Identify which cell holds the provided text, then report its [x, y] central coordinate. 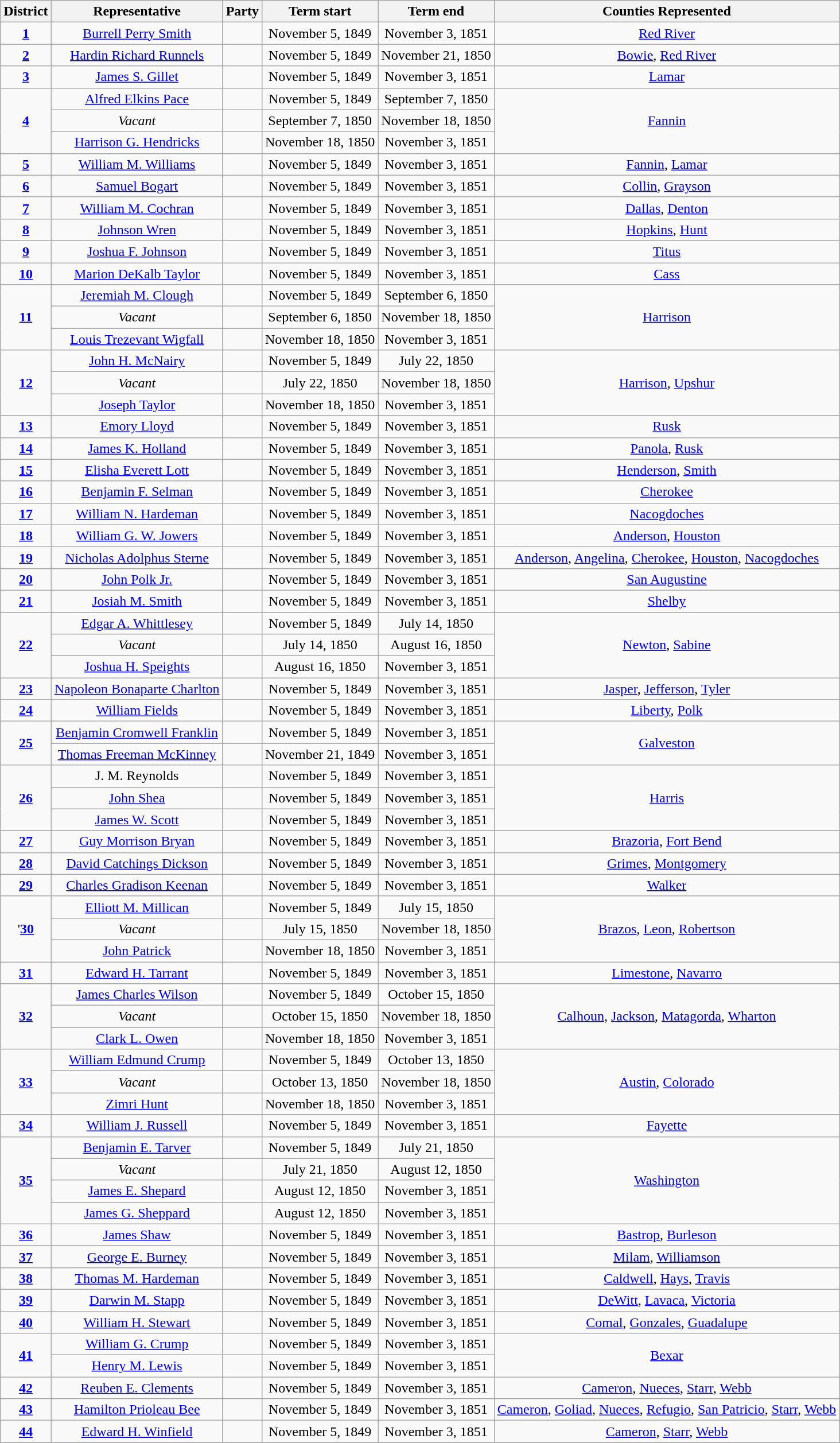
San Augustine [667, 579]
John Shea [137, 798]
41 [26, 1355]
Cherokee [667, 492]
Benjamin F. Selman [137, 492]
Thomas M. Hardeman [137, 1278]
Josiah M. Smith [137, 601]
John Polk Jr. [137, 579]
12 [26, 383]
Rusk [667, 426]
35 [26, 1180]
William N. Hardeman [137, 514]
District [26, 11]
Hamilton Prioleau Bee [137, 1410]
24 [26, 711]
Cass [667, 274]
43 [26, 1410]
7 [26, 208]
17 [26, 514]
6 [26, 186]
Hardin Richard Runnels [137, 55]
William M. Williams [137, 164]
George E. Burney [137, 1256]
11 [26, 317]
James W. Scott [137, 820]
Charles Gradison Keenan [137, 885]
26 [26, 798]
Benjamin E. Tarver [137, 1147]
Johnson Wren [137, 230]
Napoleon Bonaparte Charlton [137, 689]
Clark L. Owen [137, 1038]
Hopkins, Hunt [667, 230]
Benjamin Cromwell Franklin [137, 732]
Collin, Grayson [667, 186]
Panola, Rusk [667, 448]
Nacogdoches [667, 514]
Comal, Gonzales, Guadalupe [667, 1322]
20 [26, 579]
November 21, 1849 [320, 754]
10 [26, 274]
Harrison, Upshur [667, 383]
November 21, 1850 [436, 55]
Fayette [667, 1126]
William Fields [137, 711]
Term start [320, 11]
Joseph Taylor [137, 405]
2 [26, 55]
Marion DeKalb Taylor [137, 274]
Fannin [667, 121]
21 [26, 601]
Galveston [667, 743]
29 [26, 885]
Walker [667, 885]
David Catchings Dickson [137, 863]
'30 [26, 929]
Burrell Perry Smith [137, 33]
Cameron, Goliad, Nueces, Refugio, San Patricio, Starr, Webb [667, 1410]
44 [26, 1432]
Edward H. Tarrant [137, 973]
Washington [667, 1180]
Darwin M. Stapp [137, 1300]
Joshua H. Speights [137, 667]
Jeremiah M. Clough [137, 296]
Bastrop, Burleson [667, 1235]
9 [26, 251]
1 [26, 33]
Harris [667, 798]
Bowie, Red River [667, 55]
William J. Russell [137, 1126]
Anderson, Angelina, Cherokee, Houston, Nacogdoches [667, 557]
Guy Morrison Bryan [137, 841]
15 [26, 470]
Harrison [667, 317]
32 [26, 1017]
Caldwell, Hays, Travis [667, 1278]
Fannin, Lamar [667, 164]
Nicholas Adolphus Sterne [137, 557]
Brazos, Leon, Robertson [667, 929]
Grimes, Montgomery [667, 863]
Elisha Everett Lott [137, 470]
Zimri Hunt [137, 1104]
4 [26, 121]
William Edmund Crump [137, 1060]
Brazoria, Fort Bend [667, 841]
James G. Sheppard [137, 1213]
Limestone, Navarro [667, 973]
27 [26, 841]
40 [26, 1322]
23 [26, 689]
Newton, Sabine [667, 645]
Anderson, Houston [667, 536]
Edgar A. Whittlesey [137, 623]
Austin, Colorado [667, 1082]
Shelby [667, 601]
28 [26, 863]
John H. McNairy [137, 361]
Party [242, 11]
Elliott M. Millican [137, 907]
31 [26, 973]
13 [26, 426]
James Shaw [137, 1235]
8 [26, 230]
Emory Lloyd [137, 426]
J. M. Reynolds [137, 776]
John Patrick [137, 951]
Counties Represented [667, 11]
36 [26, 1235]
34 [26, 1126]
Calhoun, Jackson, Matagorda, Wharton [667, 1017]
Thomas Freeman McKinney [137, 754]
James K. Holland [137, 448]
William G. Crump [137, 1344]
22 [26, 645]
Cameron, Nueces, Starr, Webb [667, 1388]
James S. Gillet [137, 77]
Liberty, Polk [667, 711]
Edward H. Winfield [137, 1432]
Cameron, Starr, Webb [667, 1432]
Term end [436, 11]
James E. Shepard [137, 1191]
William H. Stewart [137, 1322]
Henderson, Smith [667, 470]
3 [26, 77]
Dallas, Denton [667, 208]
5 [26, 164]
Louis Trezevant Wigfall [137, 339]
Lamar [667, 77]
Samuel Bogart [137, 186]
Joshua F. Johnson [137, 251]
39 [26, 1300]
Alfred Elkins Pace [137, 99]
Bexar [667, 1355]
38 [26, 1278]
Red River [667, 33]
14 [26, 448]
37 [26, 1256]
James Charles Wilson [137, 995]
DeWitt, Lavaca, Victoria [667, 1300]
Reuben E. Clements [137, 1388]
33 [26, 1082]
William G. W. Jowers [137, 536]
Jasper, Jefferson, Tyler [667, 689]
25 [26, 743]
Harrison G. Hendricks [137, 142]
16 [26, 492]
18 [26, 536]
Representative [137, 11]
19 [26, 557]
Milam, Williamson [667, 1256]
William M. Cochran [137, 208]
Titus [667, 251]
42 [26, 1388]
Henry M. Lewis [137, 1366]
